Determine the (X, Y) coordinate at the center of the cell enclosing the given text.  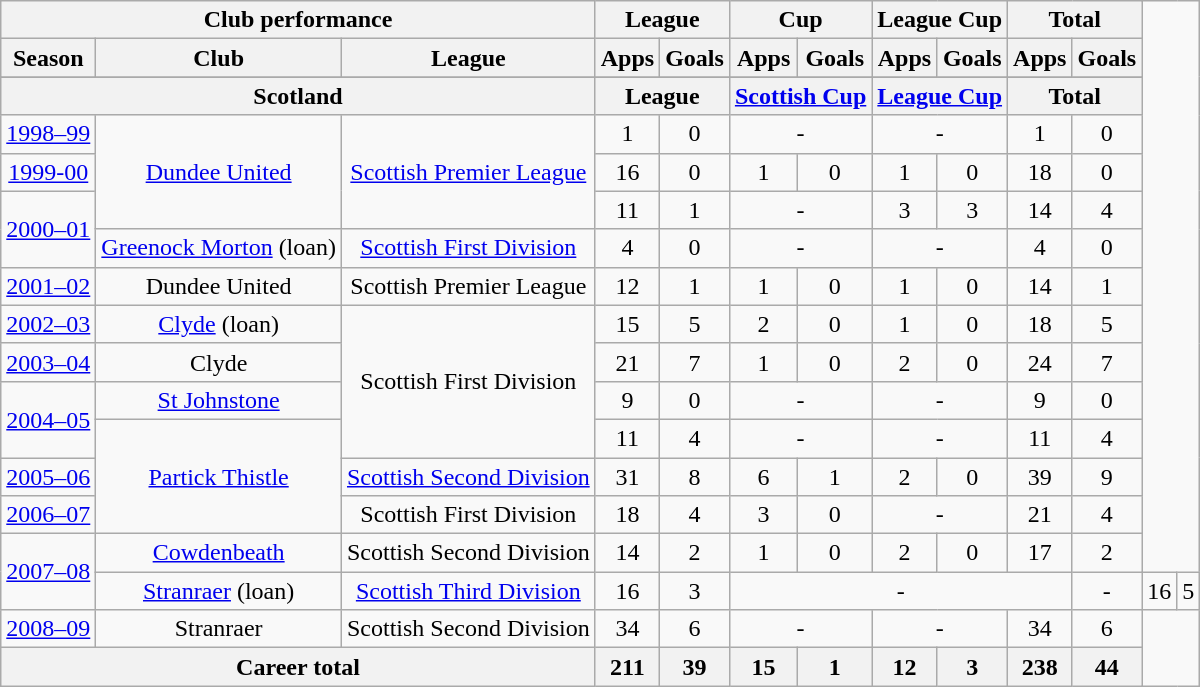
Clyde (219, 362)
2006–07 (48, 515)
Club (219, 58)
2003–04 (48, 362)
Scotland (298, 96)
211 (627, 667)
8 (695, 477)
238 (1040, 667)
Career total (298, 667)
Cowdenbeath (219, 553)
Scottish Third Division (468, 591)
2000–01 (48, 229)
2007–08 (48, 572)
Stranraer (loan) (219, 591)
Stranraer (219, 629)
1999-00 (48, 172)
St Johnstone (219, 400)
2001–02 (48, 286)
2004–05 (48, 419)
17 (1040, 553)
1998–99 (48, 134)
Season (48, 58)
31 (627, 477)
Scottish Cup (800, 96)
Greenock Morton (loan) (219, 248)
Partick Thistle (219, 476)
44 (1107, 667)
Club performance (298, 20)
2002–03 (48, 324)
Clyde (loan) (219, 324)
24 (1040, 362)
Cup (800, 20)
2005–06 (48, 477)
2008–09 (48, 629)
